Determine the (x, y) coordinate at the center of the cell enclosing the given text.  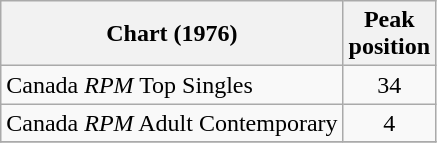
Canada RPM Top Singles (172, 85)
Chart (1976) (172, 34)
Canada RPM Adult Contemporary (172, 123)
34 (389, 85)
Peakposition (389, 34)
4 (389, 123)
